Detect which cell encompasses the target text, then output its (x, y) center coordinate. 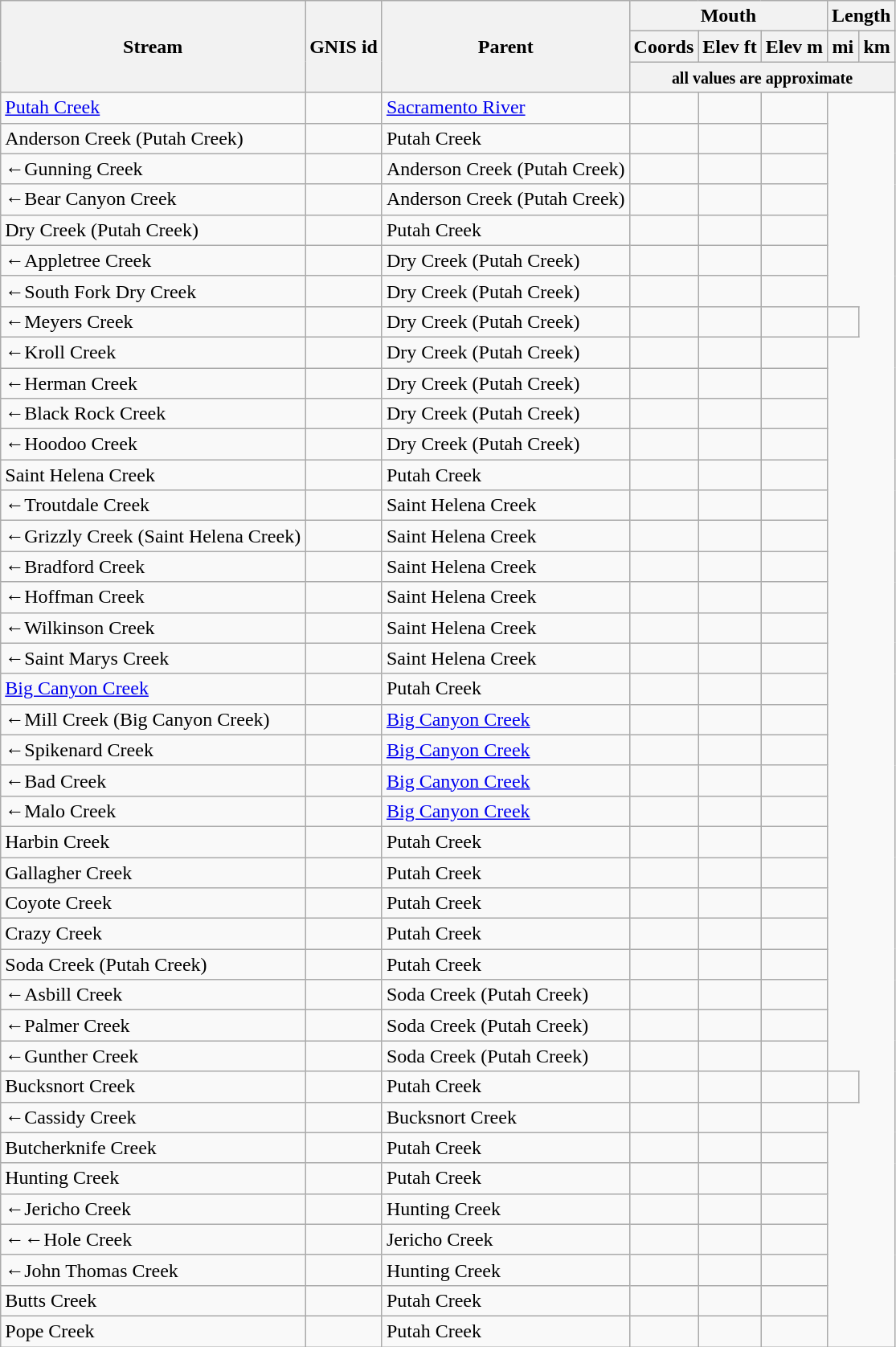
Pope Creek (153, 1331)
←South Fork Dry Creek (153, 291)
Butts Creek (153, 1300)
Stream (153, 47)
←Bad Creek (153, 780)
←Asbill Creek (153, 995)
←Appletree Creek (153, 260)
←Wilkinson Creek (153, 628)
Parent (505, 47)
Elev ft (730, 47)
Length (861, 16)
←Gunther Creek (153, 1056)
km (877, 47)
←Hoodoo Creek (153, 444)
Elev m (794, 47)
Mouth (728, 16)
←Grizzly Creek (Saint Helena Creek) (153, 536)
Gallagher Creek (153, 872)
all values are approximate (762, 77)
Butcherknife Creek (153, 1148)
←Malo Creek (153, 811)
←Troutdale Creek (153, 506)
←Hoffman Creek (153, 597)
Coyote Creek (153, 903)
←Mill Creek (Big Canyon Creek) (153, 719)
←Meyers Creek (153, 321)
Jericho Creek (505, 1239)
←Saint Marys Creek (153, 658)
←Cassidy Creek (153, 1117)
←←Hole Creek (153, 1239)
←Palmer Creek (153, 1026)
←Jericho Creek (153, 1209)
Crazy Creek (153, 934)
mi (844, 47)
Sacramento River (505, 108)
←Spikenard Creek (153, 750)
←John Thomas Creek (153, 1270)
Coords (664, 47)
←Bradford Creek (153, 567)
←Herman Creek (153, 383)
←Bear Canyon Creek (153, 199)
GNIS id (344, 47)
←Black Rock Creek (153, 414)
←Kroll Creek (153, 352)
Harbin Creek (153, 841)
←Gunning Creek (153, 169)
